Scan for the cell matching the given text and deliver its (X, Y) coordinate at center. 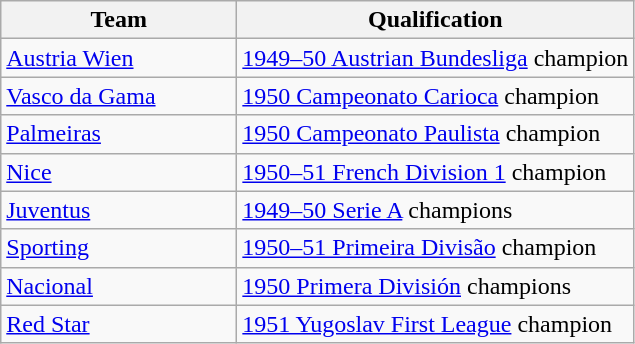
1950–51 Primeira Divisão champion (436, 248)
1950 Campeonato Carioca champion (436, 96)
Nacional (119, 286)
1950 Campeonato Paulista champion (436, 134)
1950–51 French Division 1 champion (436, 172)
Nice (119, 172)
Austria Wien (119, 58)
Sporting (119, 248)
1951 Yugoslav First League champion (436, 324)
Juventus (119, 210)
1949–50 Serie A champions (436, 210)
1949–50 Austrian Bundesliga champion (436, 58)
Vasco da Gama (119, 96)
1950 Primera División champions (436, 286)
Team (119, 20)
Palmeiras (119, 134)
Qualification (436, 20)
Red Star (119, 324)
